Search for the cell housing the specified text and yield its (x, y) center coordinate. 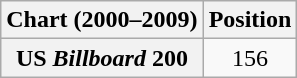
156 (250, 58)
US Billboard 200 (102, 58)
Chart (2000–2009) (102, 20)
Position (250, 20)
